Return [x, y] of the center of cell containing provided text 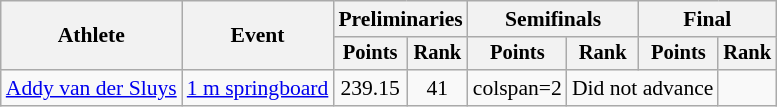
Addy van der Sluys [92, 88]
Final [707, 19]
239.15 [370, 88]
colspan=2 [518, 88]
41 [438, 88]
Preliminaries [400, 19]
Did not advance [643, 88]
Semifinals [554, 19]
Event [258, 36]
Athlete [92, 36]
1 m springboard [258, 88]
